Extract the [X, Y] coordinate from the center of the cell holding the provided text.  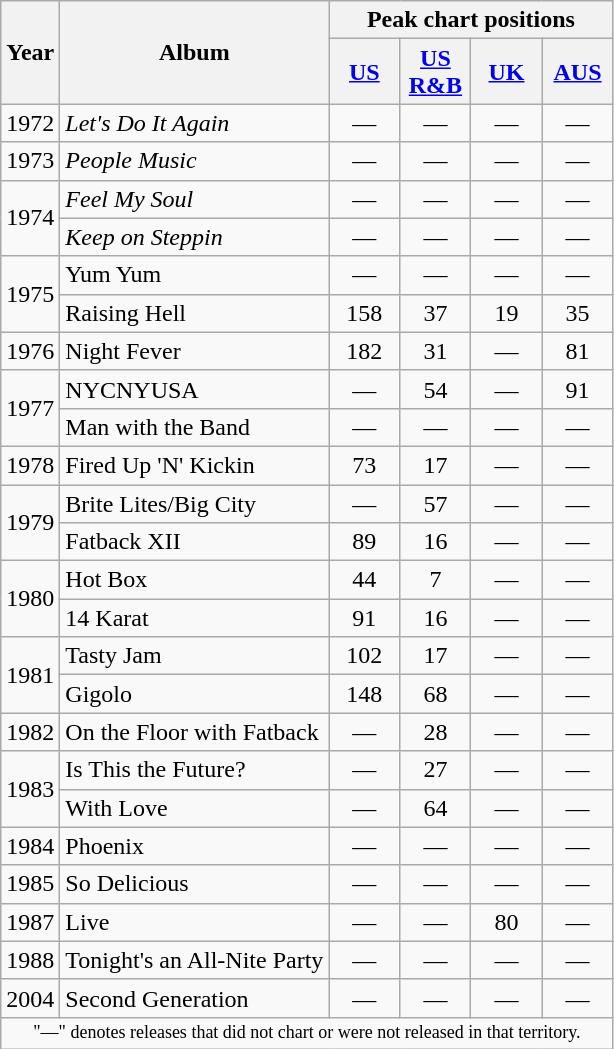
Is This the Future? [194, 770]
1973 [30, 161]
On the Floor with Fatback [194, 732]
Raising Hell [194, 313]
1975 [30, 294]
1981 [30, 675]
AUS [578, 72]
"—" denotes releases that did not chart or were not released in that territory. [307, 1032]
Yum Yum [194, 275]
1978 [30, 465]
2004 [30, 998]
64 [436, 808]
Album [194, 52]
1985 [30, 884]
1979 [30, 522]
28 [436, 732]
148 [364, 694]
14 Karat [194, 618]
1987 [30, 922]
158 [364, 313]
73 [364, 465]
Man with the Band [194, 427]
Fired Up 'N' Kickin [194, 465]
1982 [30, 732]
1976 [30, 351]
1980 [30, 599]
Peak chart positions [471, 20]
US [364, 72]
Fatback XII [194, 542]
89 [364, 542]
7 [436, 580]
182 [364, 351]
UK [506, 72]
Year [30, 52]
Phoenix [194, 846]
Feel My Soul [194, 199]
Second Generation [194, 998]
27 [436, 770]
44 [364, 580]
Night Fever [194, 351]
54 [436, 389]
Gigolo [194, 694]
1977 [30, 408]
Tasty Jam [194, 656]
19 [506, 313]
1972 [30, 123]
31 [436, 351]
68 [436, 694]
Let's Do It Again [194, 123]
57 [436, 503]
Brite Lites/Big City [194, 503]
1974 [30, 218]
With Love [194, 808]
Tonight's an All-Nite Party [194, 960]
So Delicious [194, 884]
Live [194, 922]
US R&B [436, 72]
35 [578, 313]
81 [578, 351]
37 [436, 313]
1988 [30, 960]
Keep on Steppin [194, 237]
Hot Box [194, 580]
80 [506, 922]
People Music [194, 161]
NYCNYUSA [194, 389]
1984 [30, 846]
102 [364, 656]
1983 [30, 789]
